Search for the cell housing the specified text and yield its (x, y) center coordinate. 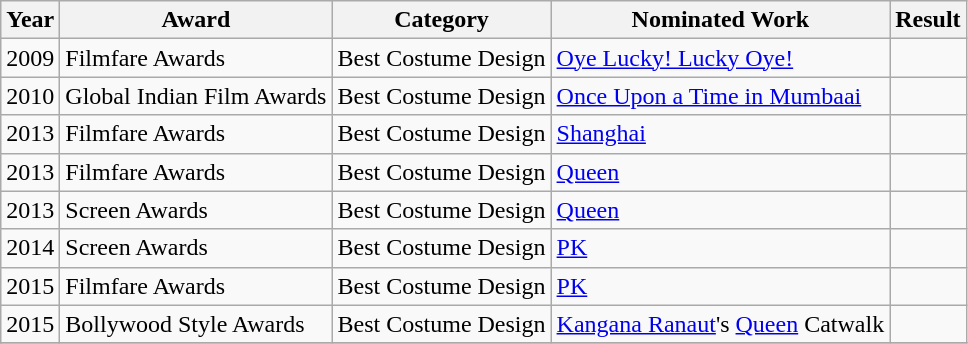
2010 (30, 96)
Once Upon a Time in Mumbaai (720, 96)
Shanghai (720, 134)
2009 (30, 58)
Kangana Ranaut's Queen Catwalk (720, 324)
Bollywood Style Awards (196, 324)
Year (30, 20)
Result (928, 20)
Award (196, 20)
Oye Lucky! Lucky Oye! (720, 58)
Category (442, 20)
2014 (30, 248)
Nominated Work (720, 20)
Global Indian Film Awards (196, 96)
